Identify which cell holds the provided text, then report its (x, y) central coordinate. 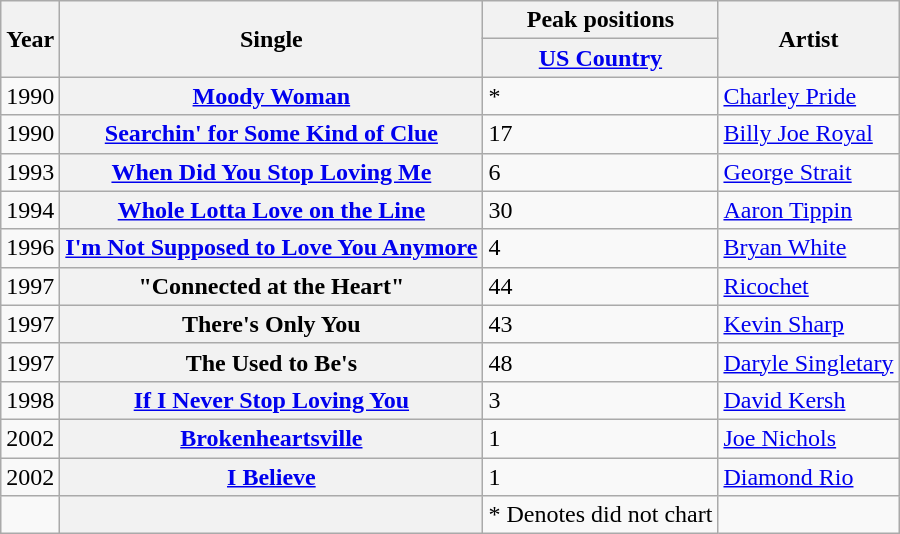
I'm Not Supposed to Love You Anymore (272, 248)
Bryan White (808, 248)
* (600, 96)
Billy Joe Royal (808, 134)
When Did You Stop Loving Me (272, 172)
Daryle Singletary (808, 362)
1994 (30, 210)
30 (600, 210)
17 (600, 134)
1998 (30, 400)
1993 (30, 172)
Joe Nichols (808, 438)
48 (600, 362)
Ricochet (808, 286)
Searchin' for Some Kind of Clue (272, 134)
44 (600, 286)
43 (600, 324)
Artist (808, 39)
3 (600, 400)
6 (600, 172)
Year (30, 39)
Peak positions (600, 20)
1996 (30, 248)
The Used to Be's (272, 362)
Single (272, 39)
George Strait (808, 172)
If I Never Stop Loving You (272, 400)
Whole Lotta Love on the Line (272, 210)
US Country (600, 58)
Brokenheartsville (272, 438)
There's Only You (272, 324)
Aaron Tippin (808, 210)
"Connected at the Heart" (272, 286)
Kevin Sharp (808, 324)
I Believe (272, 477)
* Denotes did not chart (600, 515)
Moody Woman (272, 96)
Charley Pride (808, 96)
Diamond Rio (808, 477)
David Kersh (808, 400)
4 (600, 248)
